Return the [X, Y] coordinate for the center point of the cell that contains the specified text.  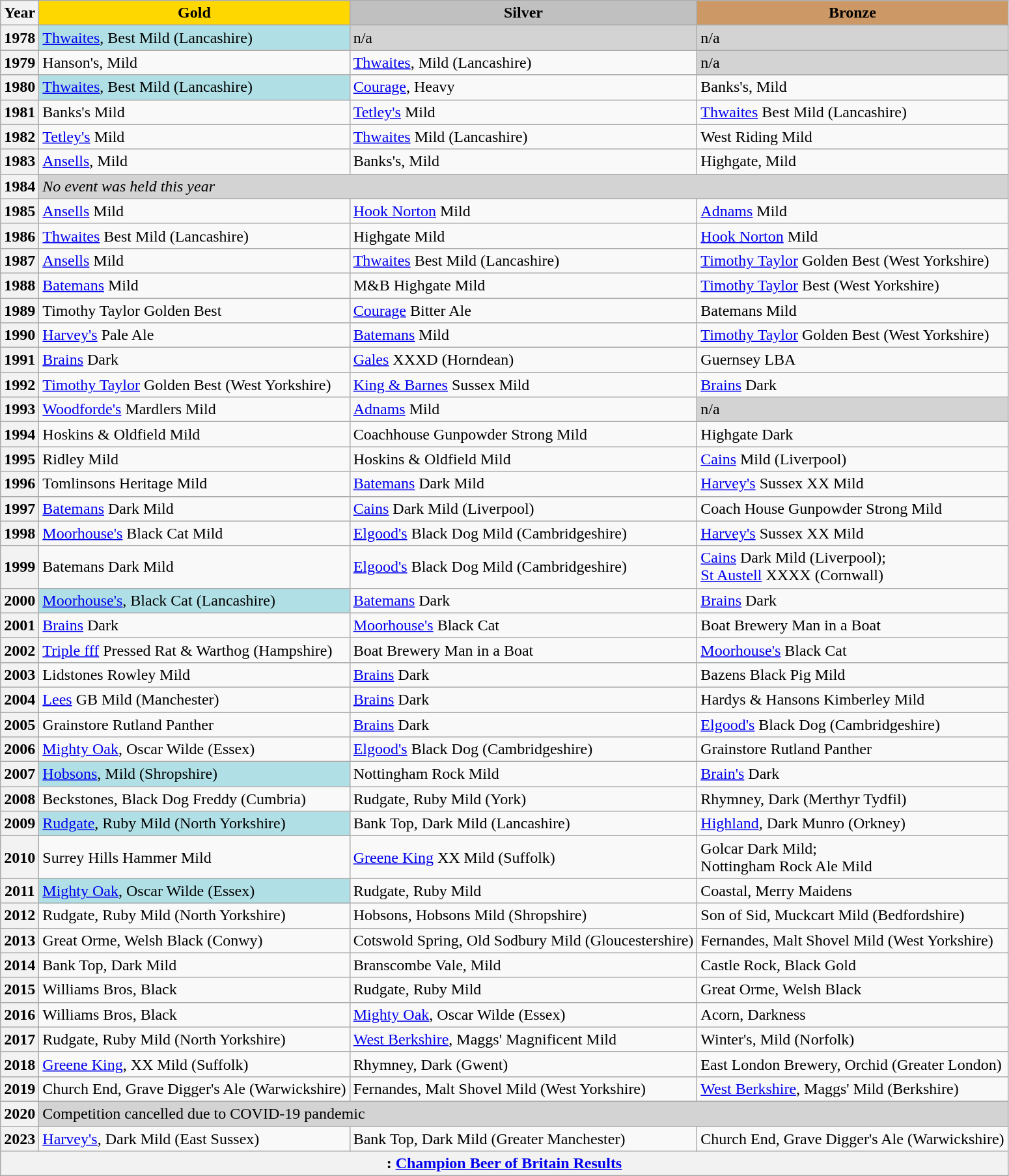
No event was held this year [523, 186]
Cains Dark Mild (Liverpool); St Austell XXXX (Cornwall) [853, 567]
1997 [20, 509]
2005 [20, 725]
Ridley Mild [194, 459]
Year [20, 13]
2017 [20, 1039]
Golcar Dark Mild;Nottingham Rock Ale Mild [853, 857]
Bazens Black Pig Mild [853, 675]
Cains Mild (Liverpool) [853, 459]
Brain's Dark [853, 774]
Great Orme, Welsh Black (Conwy) [194, 940]
Timothy Taylor Best (West Yorkshire) [853, 285]
2000 [20, 600]
1993 [20, 410]
Competition cancelled due to COVID-19 pandemic [523, 1113]
Courage Bitter Ale [523, 311]
Harvey's Pale Ale [194, 335]
Silver [523, 13]
1987 [20, 260]
Greene King, XX Mild (Suffolk) [194, 1064]
2008 [20, 799]
2007 [20, 774]
Beckstones, Black Dog Freddy (Cumbria) [194, 799]
Tomlinsons Heritage Mild [194, 484]
Moorhouse's Black Cat Mild [194, 533]
Coachhouse Gunpowder Strong Mild [523, 434]
Hanson's, Mild [194, 63]
Batemans Dark [523, 600]
1978 [20, 38]
2001 [20, 625]
West Berkshire, Maggs' Mild (Berkshire) [853, 1089]
Greene King XX Mild (Suffolk) [523, 857]
Moorhouse's, Black Cat (Lancashire) [194, 600]
Rudgate, Ruby Mild (York) [523, 799]
1996 [20, 484]
Winter's, Mild (Norfolk) [853, 1039]
Cains Dark Mild (Liverpool) [523, 509]
Gales XXXD (Horndean) [523, 360]
2014 [20, 965]
Harvey's, Dark Mild (East Sussex) [194, 1139]
Highland, Dark Munro (Orkney) [853, 824]
Banks's Mild [194, 112]
Hobsons, Hobsons Mild (Shropshire) [523, 916]
Branscombe Vale, Mild [523, 965]
1990 [20, 335]
1983 [20, 161]
Acorn, Darkness [853, 1015]
Ansells, Mild [194, 161]
2015 [20, 990]
2023 [20, 1139]
1989 [20, 311]
1980 [20, 87]
Coach House Gunpowder Strong Mild [853, 509]
Lees GB Mild (Manchester) [194, 699]
Triple fff Pressed Rat & Warthog (Hampshire) [194, 650]
2004 [20, 699]
2009 [20, 824]
West Berkshire, Maggs' Magnificent Mild [523, 1039]
Highgate Dark [853, 434]
Son of Sid, Muckcart Mild (Bedfordshire) [853, 916]
Timothy Taylor Golden Best [194, 311]
Rhymney, Dark (Gwent) [523, 1064]
Bank Top, Dark Mild (Lancashire) [523, 824]
1991 [20, 360]
Thwaites, Mild (Lancashire) [523, 63]
2003 [20, 675]
2010 [20, 857]
1994 [20, 434]
1999 [20, 567]
Highgate Mild [523, 236]
Bank Top, Dark Mild (Greater Manchester) [523, 1139]
Great Orme, Welsh Black [853, 990]
Lidstones Rowley Mild [194, 675]
M&B Highgate Mild [523, 285]
1992 [20, 385]
Bank Top, Dark Mild [194, 965]
East London Brewery, Orchid (Greater London) [853, 1064]
2002 [20, 650]
Gold [194, 13]
1982 [20, 137]
: Champion Beer of Britain Results [504, 1164]
2019 [20, 1089]
1986 [20, 236]
1979 [20, 63]
1998 [20, 533]
Courage, Heavy [523, 87]
Highgate, Mild [853, 161]
1995 [20, 459]
Castle Rock, Black Gold [853, 965]
Nottingham Rock Mild [523, 774]
2020 [20, 1113]
1981 [20, 112]
2016 [20, 1015]
Hardys & Hansons Kimberley Mild [853, 699]
2018 [20, 1064]
Woodforde's Mardlers Mild [194, 410]
2013 [20, 940]
Thwaites Mild (Lancashire) [523, 137]
Surrey Hills Hammer Mild [194, 857]
Cotswold Spring, Old Sodbury Mild (Gloucestershire) [523, 940]
Guernsey LBA [853, 360]
Hobsons, Mild (Shropshire) [194, 774]
2012 [20, 916]
Rhymney, Dark (Merthyr Tydfil) [853, 799]
2006 [20, 749]
West Riding Mild [853, 137]
Bronze [853, 13]
King & Barnes Sussex Mild [523, 385]
1985 [20, 211]
2011 [20, 891]
1984 [20, 186]
Coastal, Merry Maidens [853, 891]
1988 [20, 285]
